Scan for the cell matching the given text and deliver its [x, y] coordinate at center. 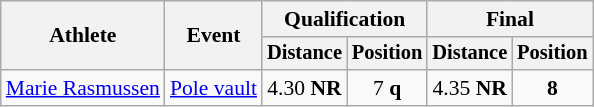
Event [214, 36]
Pole vault [214, 88]
4.35 NR [470, 88]
Final [510, 19]
Qualification [344, 19]
7 q [387, 88]
Marie Rasmussen [83, 88]
Athlete [83, 36]
8 [552, 88]
4.30 NR [304, 88]
